Extract the [x, y] coordinate from the center of the cell holding the provided text.  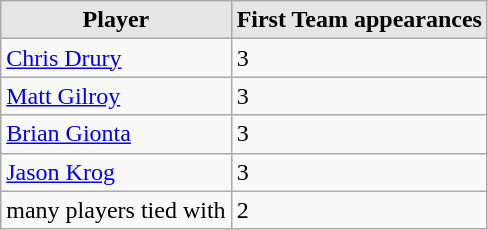
First Team appearances [359, 20]
many players tied with [116, 210]
Matt Gilroy [116, 96]
Player [116, 20]
Brian Gionta [116, 134]
Chris Drury [116, 58]
Jason Krog [116, 172]
2 [359, 210]
